Extract the (X, Y) coordinate from the center of the cell holding the provided text.  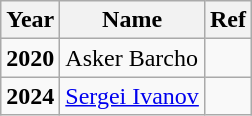
Year (30, 20)
Ref (228, 20)
2020 (30, 58)
Asker Barcho (132, 58)
Name (132, 20)
Sergei Ivanov (132, 96)
2024 (30, 96)
